Determine the (X, Y) coordinate at the center of the cell enclosing the given text.  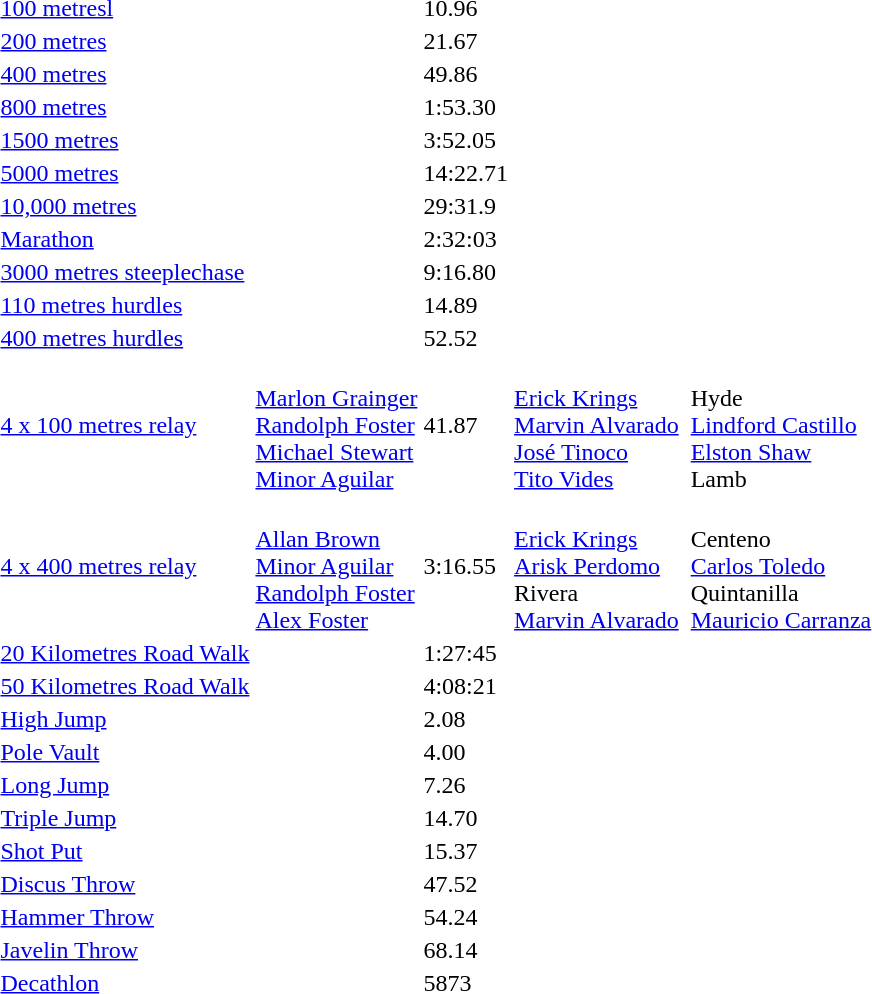
47.52 (466, 884)
29:31.9 (466, 206)
14.89 (466, 305)
15.37 (466, 851)
21.67 (466, 41)
2:32:03 (466, 239)
Allan Brown Minor Aguilar Randolph Foster Alex Foster (336, 566)
41.87 (466, 425)
68.14 (466, 950)
Marlon Grainger Randolph Foster Michael Stewart Minor Aguilar (336, 425)
49.86 (466, 74)
14:22.71 (466, 173)
4.00 (466, 752)
9:16.80 (466, 272)
Erick Krings Arisk Perdomo Rivera Marvin Alvarado (597, 566)
3:52.05 (466, 140)
Erick Krings Marvin Alvarado José Tinoco Tito Vides (597, 425)
54.24 (466, 917)
4:08:21 (466, 686)
1:27:45 (466, 653)
7.26 (466, 785)
2.08 (466, 719)
14.70 (466, 818)
52.52 (466, 338)
1:53.30 (466, 107)
3:16.55 (466, 566)
